Provide the (x, y) coordinate of the cell's center where the given text is located.  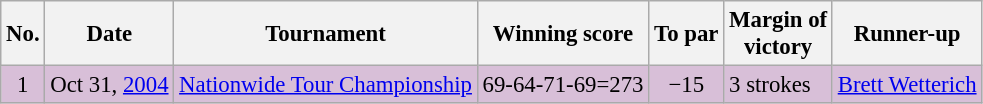
Margin ofvictory (778, 34)
69-64-71-69=273 (563, 85)
Brett Wetterich (906, 85)
Tournament (326, 34)
Date (110, 34)
To par (686, 34)
Oct 31, 2004 (110, 85)
Winning score (563, 34)
Runner-up (906, 34)
3 strokes (778, 85)
1 (23, 85)
Nationwide Tour Championship (326, 85)
−15 (686, 85)
No. (23, 34)
